From the cell containing the given text, extract its center point as [x, y] coordinate. 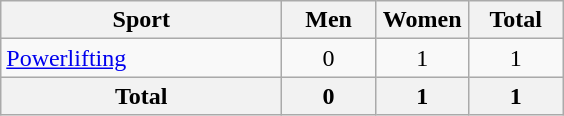
Men [329, 20]
Sport [142, 20]
Powerlifting [142, 58]
Women [422, 20]
